Pinpoint the cell where the given text exists, returning its [x, y] midpoint coordinate. 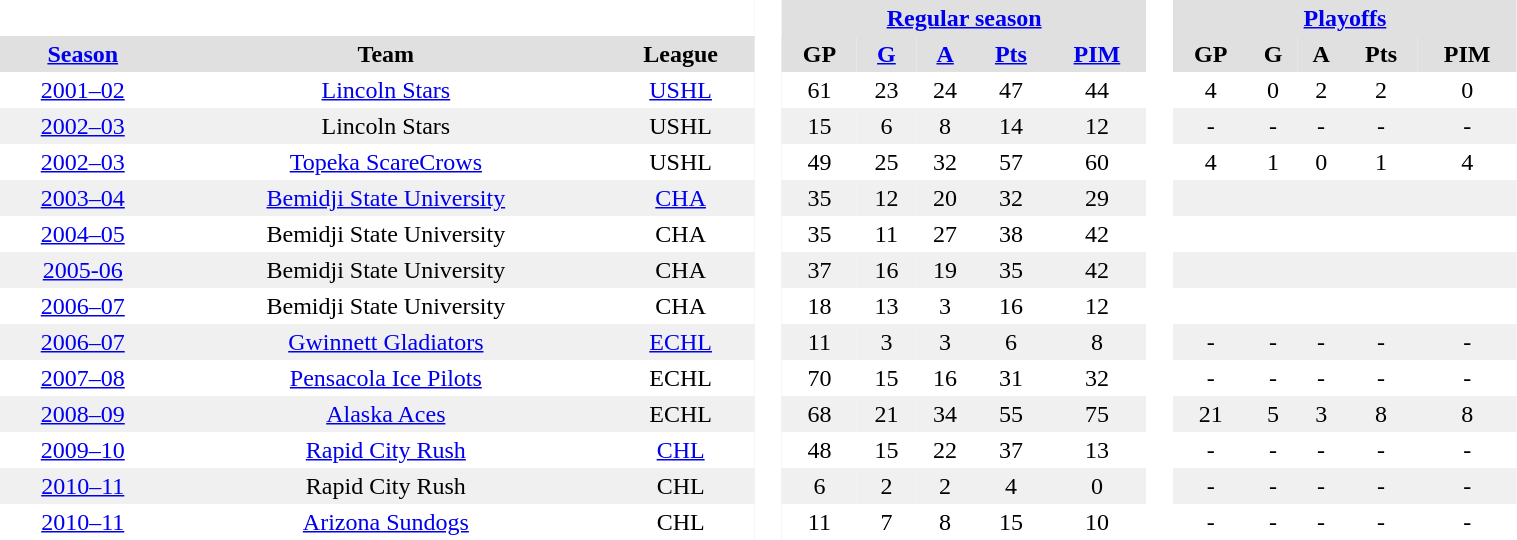
57 [1010, 162]
48 [820, 450]
2008–09 [82, 414]
75 [1096, 414]
League [680, 54]
Team [386, 54]
31 [1010, 378]
60 [1096, 162]
10 [1096, 522]
Gwinnett Gladiators [386, 342]
55 [1010, 414]
34 [946, 414]
49 [820, 162]
22 [946, 450]
Topeka ScareCrows [386, 162]
20 [946, 198]
2003–04 [82, 198]
19 [946, 270]
2005-06 [82, 270]
24 [946, 90]
Playoffs [1345, 18]
2009–10 [82, 450]
2001–02 [82, 90]
Regular season [964, 18]
27 [946, 234]
38 [1010, 234]
25 [886, 162]
68 [820, 414]
70 [820, 378]
29 [1096, 198]
Pensacola Ice Pilots [386, 378]
23 [886, 90]
Arizona Sundogs [386, 522]
44 [1096, 90]
18 [820, 306]
47 [1010, 90]
7 [886, 522]
Season [82, 54]
61 [820, 90]
Alaska Aces [386, 414]
5 [1272, 414]
14 [1010, 126]
2004–05 [82, 234]
2007–08 [82, 378]
